Detect which cell encompasses the target text, then output its (X, Y) center coordinate. 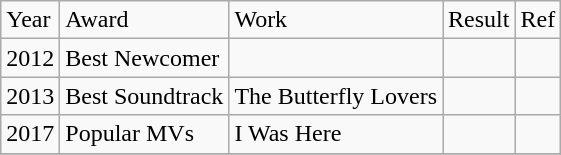
Ref (538, 20)
Award (144, 20)
The Butterfly Lovers (336, 96)
I Was Here (336, 134)
Year (30, 20)
2013 (30, 96)
Best Newcomer (144, 58)
Best Soundtrack (144, 96)
2017 (30, 134)
Popular MVs (144, 134)
Result (479, 20)
Work (336, 20)
2012 (30, 58)
